From the cell containing the given text, extract its center point as (X, Y) coordinate. 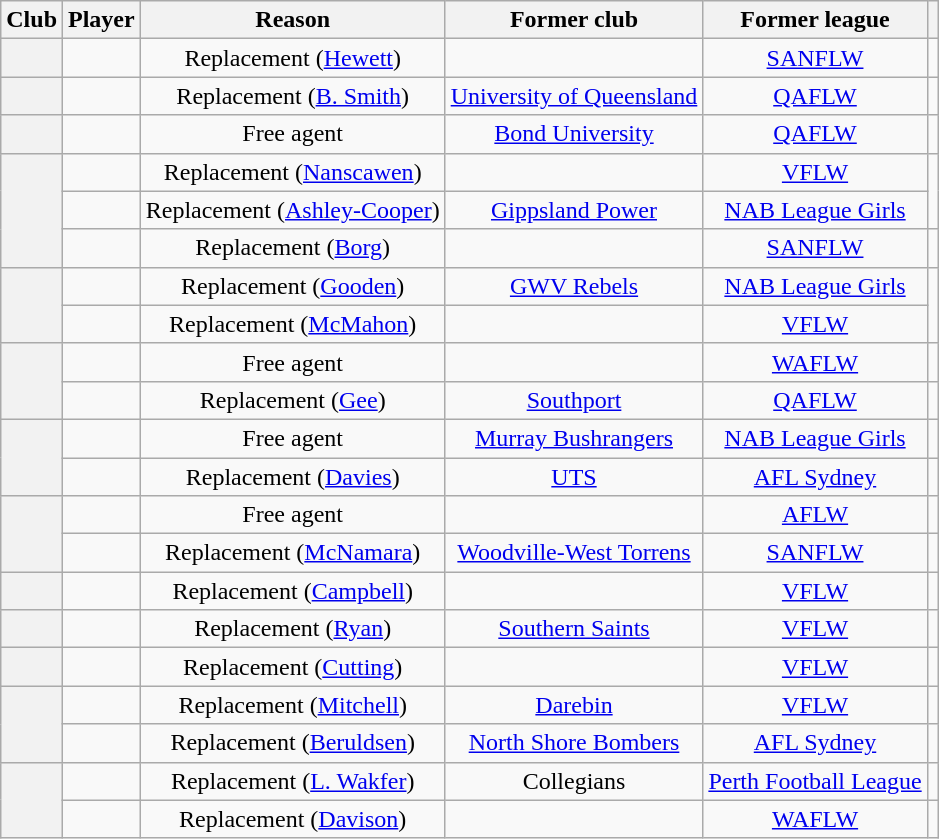
Darebin (574, 705)
Replacement (Borg) (292, 248)
AFLW (815, 515)
Replacement (L. Wakfer) (292, 781)
Woodville-West Torrens (574, 553)
Replacement (Ryan) (292, 629)
Murray Bushrangers (574, 438)
Replacement (Campbell) (292, 591)
Replacement (Gooden) (292, 286)
Former league (815, 20)
Replacement (Gee) (292, 400)
North Shore Bombers (574, 743)
University of Queensland (574, 96)
Perth Football League (815, 781)
Replacement (McMahon) (292, 324)
Replacement (Cutting) (292, 667)
Replacement (Nanscawen) (292, 172)
GWV Rebels (574, 286)
Replacement (Ashley-Cooper) (292, 210)
Replacement (Hewett) (292, 58)
UTS (574, 477)
Bond University (574, 134)
Player (102, 20)
Replacement (Beruldsen) (292, 743)
Replacement (Mitchell) (292, 705)
Reason (292, 20)
Gippsland Power (574, 210)
Club (32, 20)
Replacement (Davies) (292, 477)
Southport (574, 400)
Replacement (B. Smith) (292, 96)
Collegians (574, 781)
Replacement (Davison) (292, 819)
Replacement (McNamara) (292, 553)
Southern Saints (574, 629)
Former club (574, 20)
